Identify which cell holds the provided text, then report its [X, Y] central coordinate. 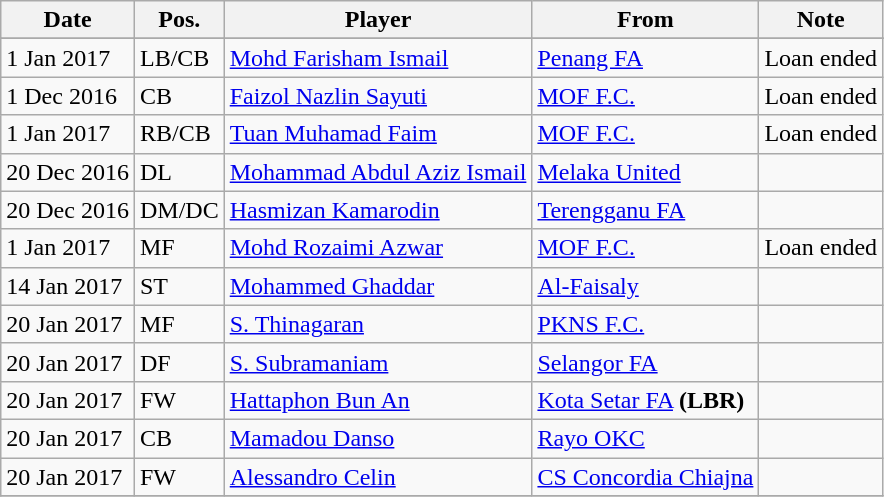
Kota Setar FA (LBR) [646, 400]
LB/CB [179, 58]
1 Dec 2016 [68, 96]
S. Subramaniam [378, 362]
S. Thinagaran [378, 324]
Mohd Rozaimi Azwar [378, 248]
Hasmizan Kamarodin [378, 210]
DM/DC [179, 210]
Terengganu FA [646, 210]
Player [378, 20]
Tuan Muhamad Faim [378, 134]
Rayo OKC [646, 438]
CS Concordia Chiajna [646, 477]
Mohammad Abdul Aziz Ismail [378, 172]
DL [179, 172]
Faizol Nazlin Sayuti [378, 96]
Al-Faisaly [646, 286]
Melaka United [646, 172]
PKNS F.C. [646, 324]
Penang FA [646, 58]
Note [821, 20]
Mohd Farisham Ismail [378, 58]
Pos. [179, 20]
Hattaphon Bun An [378, 400]
From [646, 20]
14 Jan 2017 [68, 286]
RB/CB [179, 134]
Mamadou Danso [378, 438]
ST [179, 286]
DF [179, 362]
Alessandro Celin [378, 477]
Selangor FA [646, 362]
Mohammed Ghaddar [378, 286]
Date [68, 20]
